Return [X, Y] of the center of cell containing provided text 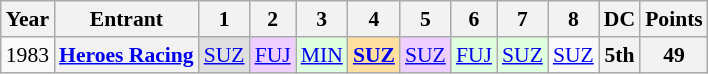
MIN [322, 55]
6 [474, 19]
1 [224, 19]
4 [374, 19]
Points [674, 19]
2 [273, 19]
Year [28, 19]
8 [574, 19]
7 [522, 19]
1983 [28, 55]
Heroes Racing [126, 55]
49 [674, 55]
Entrant [126, 19]
DC [620, 19]
5 [426, 19]
3 [322, 19]
5th [620, 55]
